Return the [X, Y] coordinate for the center point of the cell that contains the specified text.  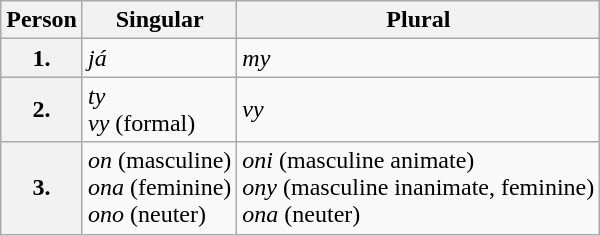
vy [418, 110]
2. [42, 110]
tyvy (formal) [159, 110]
my [418, 58]
on (masculine)ona (feminine)ono (neuter) [159, 188]
Singular [159, 20]
1. [42, 58]
já [159, 58]
oni (masculine animate)ony (masculine inanimate, feminine)ona (neuter) [418, 188]
Plural [418, 20]
Person [42, 20]
3. [42, 188]
